Search for the cell housing the specified text and yield its [X, Y] center coordinate. 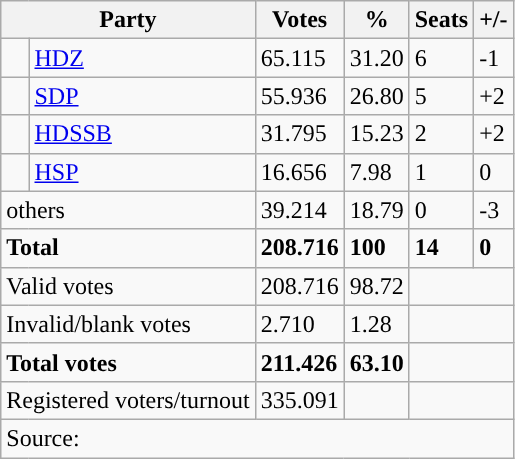
HSP [142, 172]
HDSSB [142, 134]
7.98 [376, 172]
16.656 [300, 172]
Seats [441, 20]
100 [376, 248]
26.80 [376, 96]
others [128, 210]
Votes [300, 20]
+/- [494, 20]
2.710 [300, 324]
Valid votes [128, 286]
31.20 [376, 58]
Total [128, 248]
2 [441, 134]
Registered voters/turnout [128, 400]
Party [128, 20]
98.72 [376, 286]
211.426 [300, 362]
5 [441, 96]
SDP [142, 96]
15.23 [376, 134]
-1 [494, 58]
Source: [257, 438]
18.79 [376, 210]
65.115 [300, 58]
63.10 [376, 362]
55.936 [300, 96]
39.214 [300, 210]
% [376, 20]
Invalid/blank votes [128, 324]
335.091 [300, 400]
6 [441, 58]
-3 [494, 210]
HDZ [142, 58]
1.28 [376, 324]
1 [441, 172]
Total votes [128, 362]
31.795 [300, 134]
14 [441, 248]
